Identify which cell holds the provided text, then report its [X, Y] central coordinate. 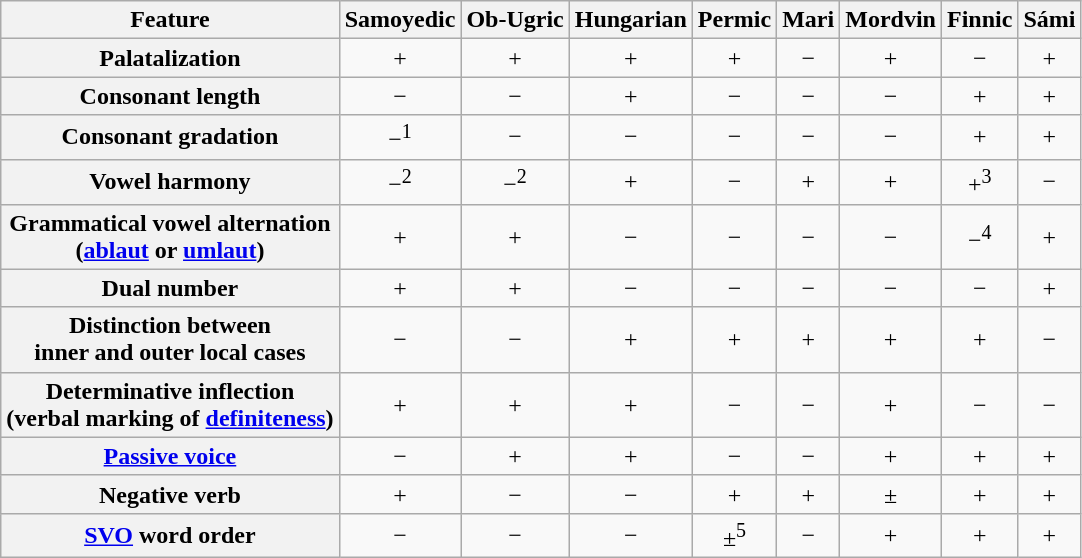
Finnic [979, 20]
Passive voice [170, 456]
Grammatical vowel alternation(ablaut or umlaut) [170, 236]
SVO word order [170, 536]
Consonant length [170, 96]
Determinative inflection(verbal marking of definiteness) [170, 404]
Feature [170, 20]
−1 [400, 138]
Palatalization [170, 58]
Permic [734, 20]
Negative verb [170, 494]
+3 [979, 182]
± [891, 494]
Hungarian [630, 20]
Vowel harmony [170, 182]
Distinction betweeninner and outer local cases [170, 340]
−4 [979, 236]
Consonant gradation [170, 138]
±5 [734, 536]
Mordvin [891, 20]
Samoyedic [400, 20]
Ob-Ugric [515, 20]
Mari [808, 20]
Dual number [170, 288]
Sámi [1050, 20]
